Scan for the cell matching the given text and deliver its (x, y) coordinate at center. 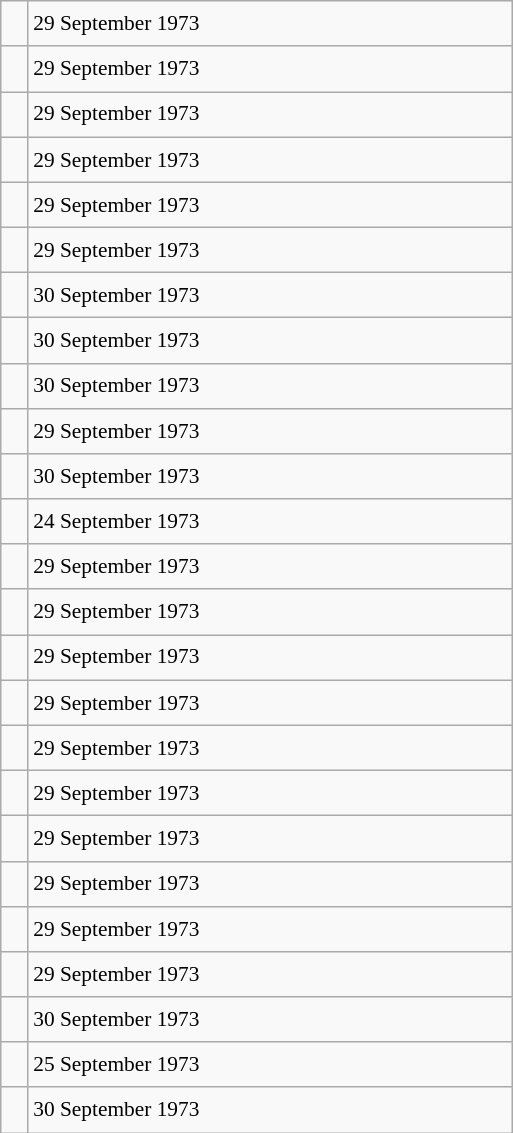
25 September 1973 (270, 1064)
24 September 1973 (270, 522)
